Determine the [x, y] coordinate at the center of the cell enclosing the given text.  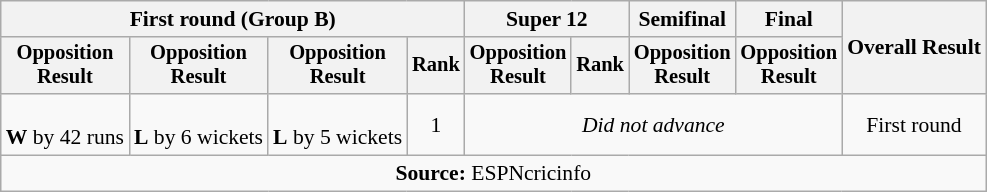
First round (Group B) [233, 19]
Source: ESPNcricinfo [494, 174]
L by 6 wickets [198, 124]
L by 5 wickets [338, 124]
1 [436, 124]
Did not advance [654, 124]
First round [914, 124]
Super 12 [547, 19]
Semifinal [682, 19]
Final [788, 19]
Overall Result [914, 48]
W by 42 runs [65, 124]
